Locate the cell with the specified text and output its [X, Y] center coordinate. 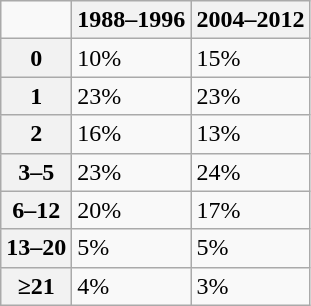
3–5 [36, 172]
0 [36, 58]
10% [132, 58]
2004–2012 [250, 20]
16% [132, 134]
13% [250, 134]
17% [250, 210]
2 [36, 134]
20% [132, 210]
1988–1996 [132, 20]
1 [36, 96]
15% [250, 58]
3% [250, 286]
13–20 [36, 248]
6–12 [36, 210]
24% [250, 172]
≥21 [36, 286]
4% [132, 286]
